Detect which cell encompasses the target text, then output its (X, Y) center coordinate. 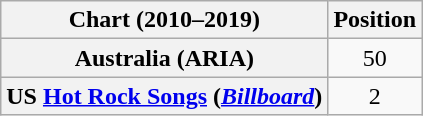
50 (375, 58)
Australia (ARIA) (164, 58)
Chart (2010–2019) (164, 20)
2 (375, 96)
Position (375, 20)
US Hot Rock Songs (Billboard) (164, 96)
